Output the [X, Y] coordinate of the center of the cell containing the given text.  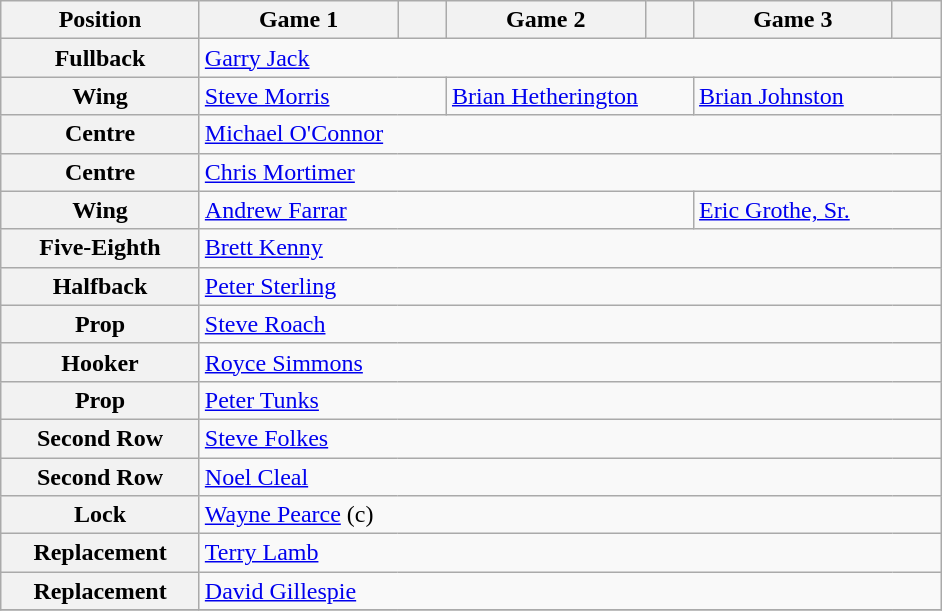
Halfback [100, 286]
Garry Jack [570, 58]
Peter Tunks [570, 400]
Chris Mortimer [570, 172]
Hooker [100, 362]
Lock [100, 515]
Steve Morris [322, 96]
Game 2 [546, 20]
Steve Roach [570, 324]
Position [100, 20]
Andrew Farrar [446, 210]
Terry Lamb [570, 553]
Noel Cleal [570, 477]
Brian Hetherington [570, 96]
Peter Sterling [570, 286]
Fullback [100, 58]
Wayne Pearce (c) [570, 515]
Brian Johnston [818, 96]
Eric Grothe, Sr. [818, 210]
Michael O'Connor [570, 134]
Steve Folkes [570, 438]
Game 1 [298, 20]
Royce Simmons [570, 362]
Game 3 [794, 20]
Five-Eighth [100, 248]
Brett Kenny [570, 248]
David Gillespie [570, 591]
